Detect which cell encompasses the target text, then output its (x, y) center coordinate. 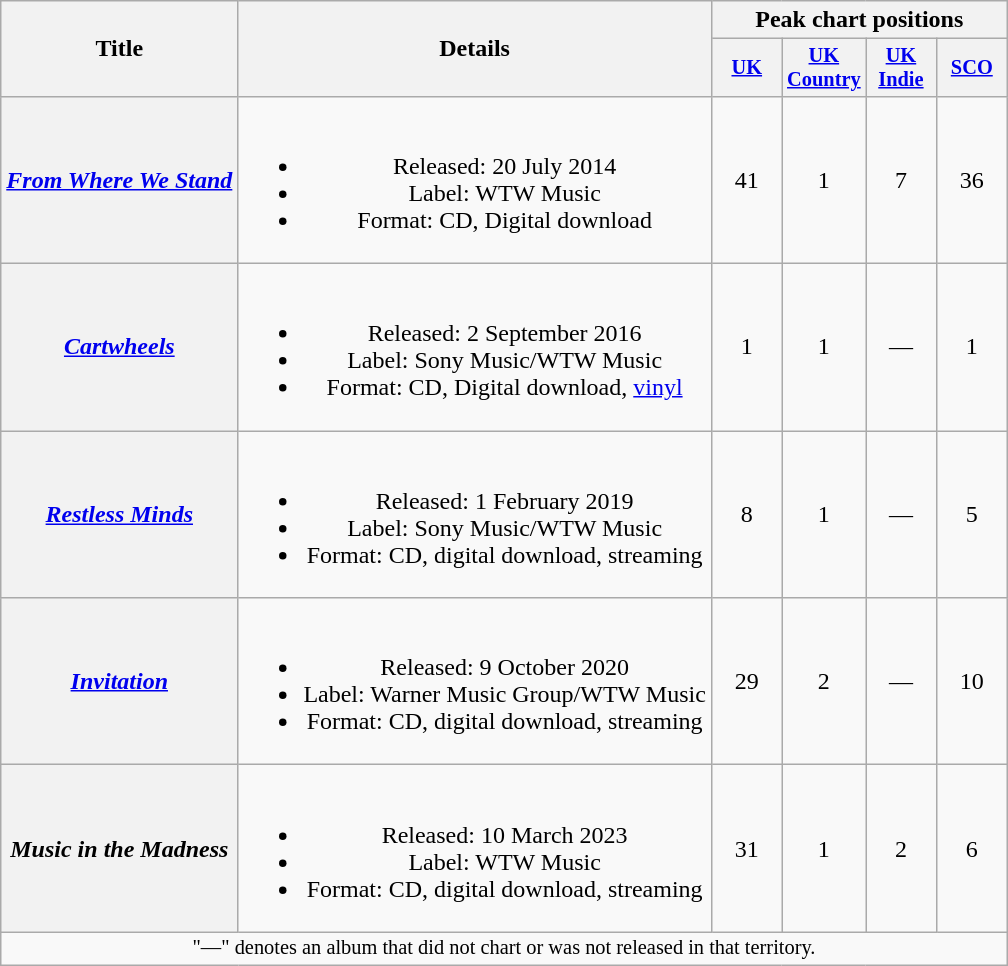
7 (902, 180)
Released: 20 July 2014Label: WTW MusicFormat: CD, Digital download (474, 180)
Title (120, 49)
Released: 10 March 2023Label: WTW MusicFormat: CD, digital download, streaming (474, 848)
Released: 9 October 2020Label: Warner Music Group/WTW MusicFormat: CD, digital download, streaming (474, 682)
Music in the Madness (120, 848)
6 (972, 848)
Details (474, 49)
Released: 2 September 2016Label: Sony Music/WTW MusicFormat: CD, Digital download, vinyl (474, 348)
"—" denotes an album that did not chart or was not released in that territory. (504, 949)
Peak chart positions (859, 20)
UK (746, 68)
31 (746, 848)
36 (972, 180)
29 (746, 682)
Invitation (120, 682)
UKIndie (902, 68)
8 (746, 514)
Restless Minds (120, 514)
Released: 1 February 2019Label: Sony Music/WTW MusicFormat: CD, digital download, streaming (474, 514)
From Where We Stand (120, 180)
5 (972, 514)
41 (746, 180)
10 (972, 682)
UKCountry (824, 68)
SCO (972, 68)
Cartwheels (120, 348)
